Search for the cell housing the specified text and yield its (X, Y) center coordinate. 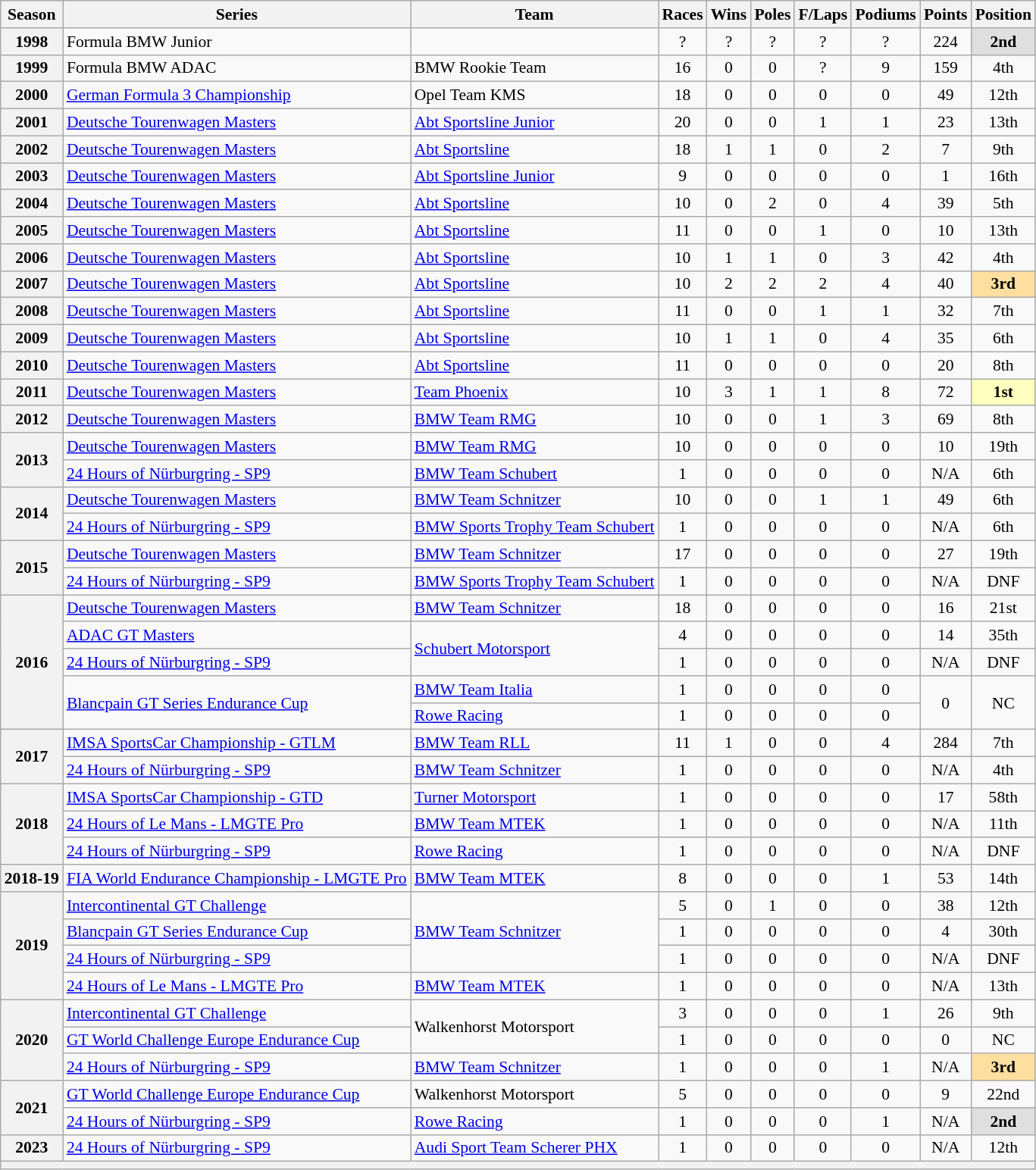
2007 (32, 284)
23 (946, 123)
38 (946, 906)
Audi Sport Team Scherer PHX (535, 1148)
German Formula 3 Championship (236, 95)
2012 (32, 420)
2011 (32, 393)
Formula BMW Junior (236, 42)
21st (1003, 608)
2004 (32, 204)
Races (683, 14)
58th (1003, 797)
2019 (32, 946)
2015 (32, 568)
Podiums (885, 14)
Team Phoenix (535, 393)
2013 (32, 459)
284 (946, 743)
Poles (772, 14)
14 (946, 636)
1st (1003, 393)
BMW Rookie Team (535, 68)
IMSA SportsCar Championship - GTD (236, 797)
BMW Team Schubert (535, 474)
2003 (32, 177)
Team (535, 14)
40 (946, 284)
35 (946, 339)
Position (1003, 14)
35th (1003, 636)
Opel Team KMS (535, 95)
69 (946, 420)
FIA World Endurance Championship - LMGTE Pro (236, 878)
ADAC GT Masters (236, 636)
53 (946, 878)
2018 (32, 824)
7 (946, 149)
Formula BMW ADAC (236, 68)
BMW Team Italia (535, 690)
2001 (32, 123)
1999 (32, 68)
2002 (32, 149)
BMW Team RLL (535, 743)
5th (1003, 204)
2014 (32, 514)
2020 (32, 1040)
2023 (32, 1148)
IMSA SportsCar Championship - GTLM (236, 743)
11th (1003, 824)
Series (236, 14)
2010 (32, 365)
2016 (32, 662)
2017 (32, 756)
2018-19 (32, 878)
22nd (1003, 1094)
2005 (32, 230)
Schubert Motorsport (535, 649)
2021 (32, 1108)
159 (946, 68)
2000 (32, 95)
26 (946, 1013)
2008 (32, 311)
F/Laps (823, 14)
224 (946, 42)
72 (946, 393)
Turner Motorsport (535, 797)
2009 (32, 339)
1998 (32, 42)
Wins (729, 14)
Points (946, 14)
30th (1003, 932)
2006 (32, 258)
27 (946, 555)
39 (946, 204)
16th (1003, 177)
32 (946, 311)
Season (32, 14)
42 (946, 258)
14th (1003, 878)
